Provide the [X, Y] coordinate of the cell's center where the given text is located.  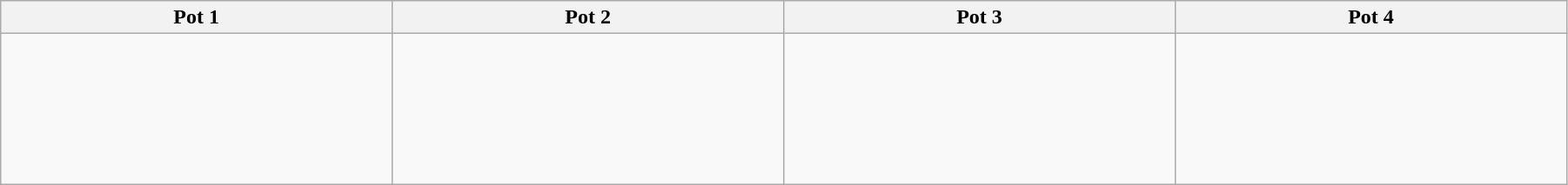
Pot 2 [588, 17]
Pot 3 [980, 17]
Pot 4 [1370, 17]
Pot 1 [197, 17]
